Provide the [x, y] coordinate of the cell's center where the given text is located.  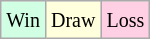
Draw [72, 20]
Win [24, 20]
Loss [126, 20]
